Scan for the cell matching the given text and deliver its (x, y) coordinate at center. 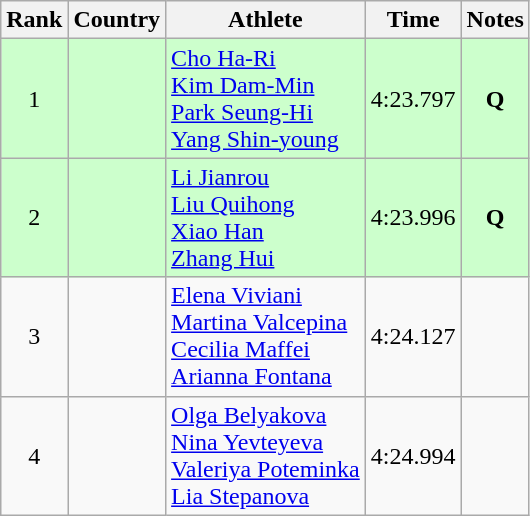
2 (34, 218)
Li Jianrou Liu Quihong Xiao Han Zhang Hui (266, 218)
3 (34, 336)
Time (413, 20)
Country (117, 20)
1 (34, 98)
Cho Ha-Ri Kim Dam-Min Park Seung-Hi Yang Shin-young (266, 98)
4:23.996 (413, 218)
Athlete (266, 20)
Olga Belyakova Nina Yevteyeva Valeriya Poteminka Lia Stepanova (266, 456)
Rank (34, 20)
4:24.994 (413, 456)
4:23.797 (413, 98)
Notes (495, 20)
4 (34, 456)
Elena Viviani Martina Valcepina Cecilia Maffei Arianna Fontana (266, 336)
4:24.127 (413, 336)
